Provide the [x, y] coordinate of the cell's center where the given text is located.  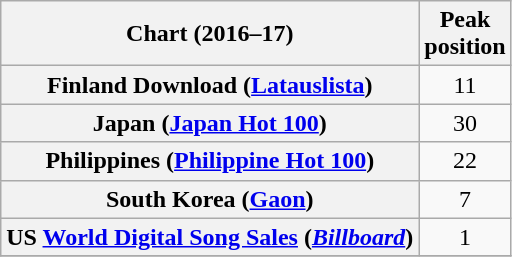
22 [465, 161]
30 [465, 123]
7 [465, 199]
1 [465, 237]
Chart (2016–17) [210, 34]
Philippines (Philippine Hot 100) [210, 161]
Finland Download (Latauslista) [210, 85]
Japan (Japan Hot 100) [210, 123]
Peakposition [465, 34]
US World Digital Song Sales (Billboard) [210, 237]
South Korea (Gaon) [210, 199]
11 [465, 85]
